Capture the cell that displays the provided text and extract its (X, Y) central coordinate. 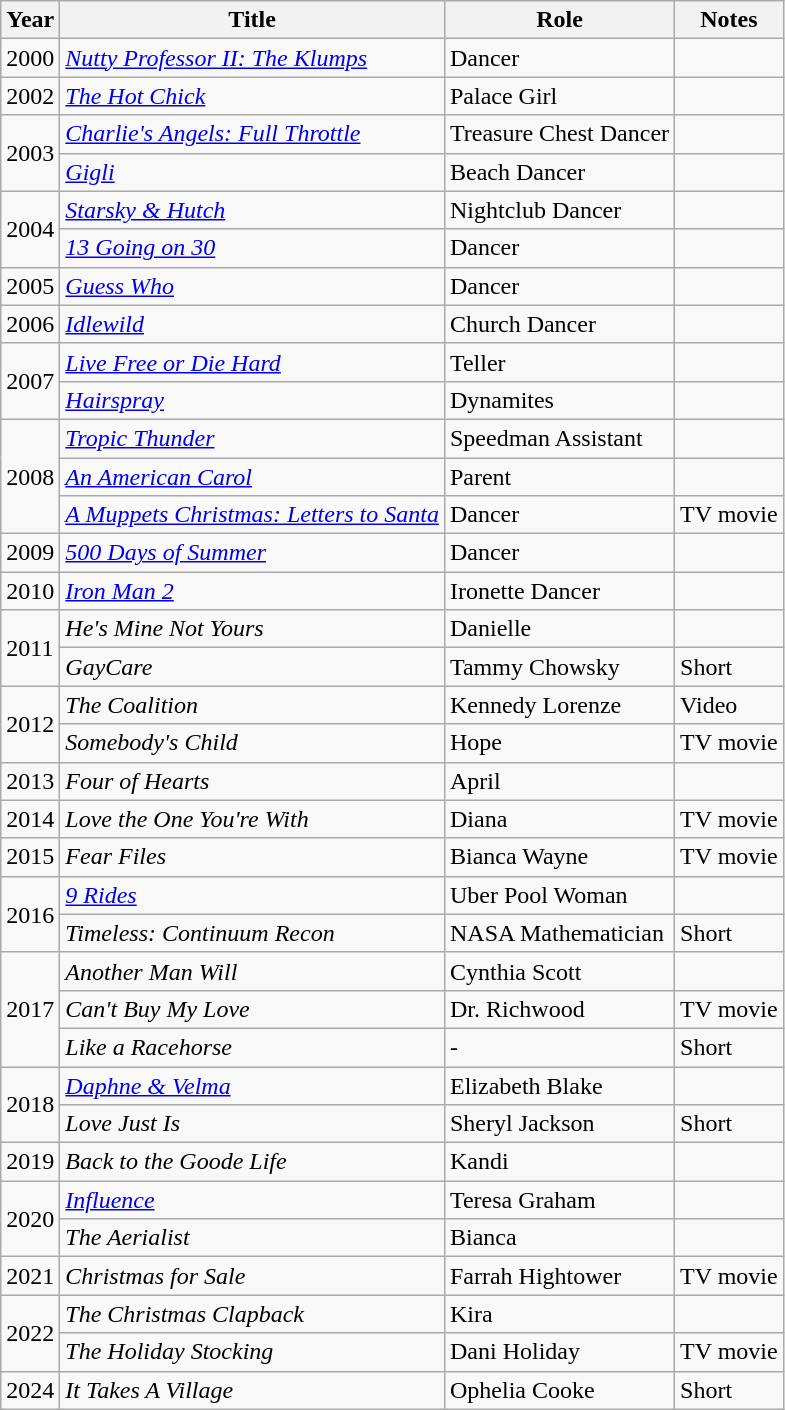
2018 (30, 1104)
April (559, 781)
The Holiday Stocking (252, 1352)
Love the One You're With (252, 819)
Tammy Chowsky (559, 667)
2007 (30, 381)
2021 (30, 1276)
2002 (30, 96)
Title (252, 20)
GayCare (252, 667)
The Hot Chick (252, 96)
2008 (30, 476)
Elizabeth Blake (559, 1085)
2003 (30, 153)
Timeless: Continuum Recon (252, 933)
Tropic Thunder (252, 438)
Dynamites (559, 400)
Hairspray (252, 400)
Can't Buy My Love (252, 1009)
Year (30, 20)
Nutty Professor II: The Klumps (252, 58)
Gigli (252, 172)
Notes (730, 20)
2005 (30, 286)
Palace Girl (559, 96)
Ironette Dancer (559, 591)
2017 (30, 1009)
Guess Who (252, 286)
500 Days of Summer (252, 553)
Speedman Assistant (559, 438)
2022 (30, 1333)
Treasure Chest Dancer (559, 134)
Daphne & Velma (252, 1085)
Video (730, 705)
Cynthia Scott (559, 971)
2016 (30, 914)
2004 (30, 229)
Teller (559, 362)
Somebody's Child (252, 743)
Another Man Will (252, 971)
2013 (30, 781)
It Takes A Village (252, 1390)
2012 (30, 724)
Role (559, 20)
Fear Files (252, 857)
Charlie's Angels: Full Throttle (252, 134)
Kennedy Lorenze (559, 705)
Dr. Richwood (559, 1009)
Church Dancer (559, 324)
The Christmas Clapback (252, 1314)
NASA Mathematician (559, 933)
Bianca Wayne (559, 857)
2009 (30, 553)
Live Free or Die Hard (252, 362)
Bianca (559, 1238)
Starsky & Hutch (252, 210)
2010 (30, 591)
Back to the Goode Life (252, 1162)
Love Just Is (252, 1124)
2014 (30, 819)
2020 (30, 1219)
2019 (30, 1162)
The Coalition (252, 705)
Dani Holiday (559, 1352)
Four of Hearts (252, 781)
2015 (30, 857)
2006 (30, 324)
Idlewild (252, 324)
He's Mine Not Yours (252, 629)
Like a Racehorse (252, 1047)
An American Carol (252, 477)
Parent (559, 477)
Farrah Hightower (559, 1276)
9 Rides (252, 895)
Diana (559, 819)
Christmas for Sale (252, 1276)
Iron Man 2 (252, 591)
2024 (30, 1390)
Influence (252, 1200)
2011 (30, 648)
Ophelia Cooke (559, 1390)
Nightclub Dancer (559, 210)
2000 (30, 58)
Beach Dancer (559, 172)
Kira (559, 1314)
Teresa Graham (559, 1200)
Uber Pool Woman (559, 895)
Hope (559, 743)
Kandi (559, 1162)
Sheryl Jackson (559, 1124)
Danielle (559, 629)
- (559, 1047)
A Muppets Christmas: Letters to Santa (252, 515)
The Aerialist (252, 1238)
13 Going on 30 (252, 248)
